For the text-containing cell, return its midpoint in (X, Y) coordinate format. 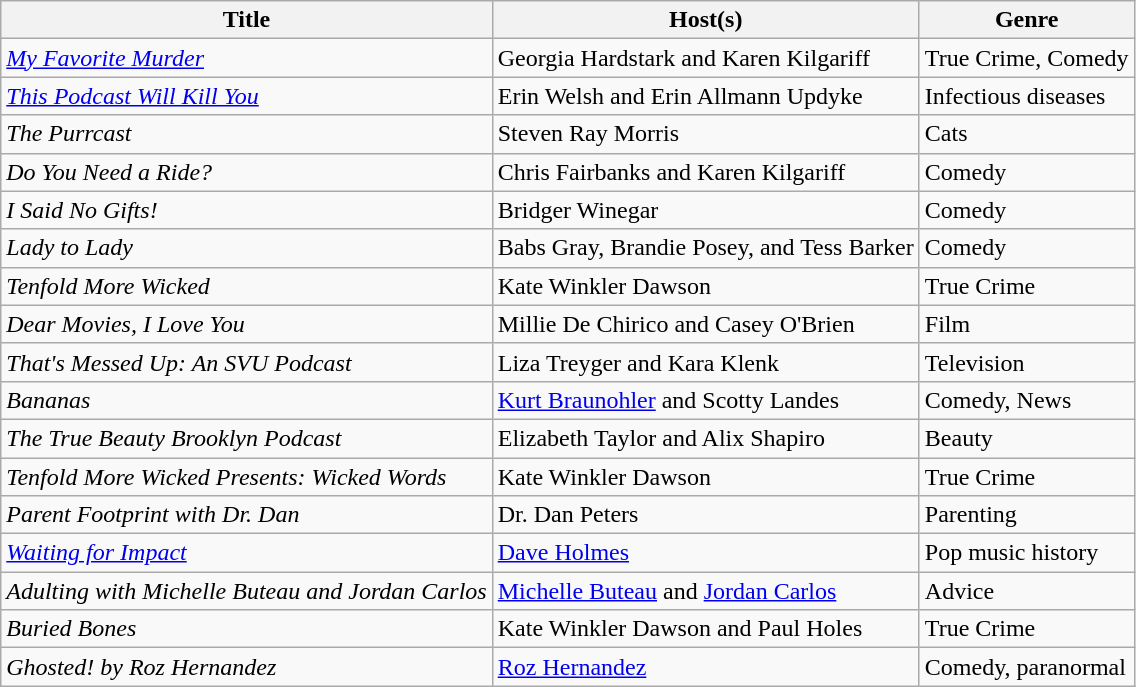
Adulting with Michelle Buteau and Jordan Carlos (246, 591)
My Favorite Murder (246, 58)
Lady to Lady (246, 248)
Kurt Braunohler and Scotty Landes (706, 400)
Georgia Hardstark and Karen Kilgariff (706, 58)
This Podcast Will Kill You (246, 96)
Tenfold More Wicked (246, 286)
Comedy, News (1026, 400)
Steven Ray Morris (706, 134)
Genre (1026, 20)
That's Messed Up: An SVU Podcast (246, 362)
Erin Welsh and Erin Allmann Updyke (706, 96)
Pop music history (1026, 553)
Kate Winkler Dawson and Paul Holes (706, 629)
Cats (1026, 134)
Ghosted! by Roz Hernandez (246, 667)
Babs Gray, Brandie Posey, and Tess Barker (706, 248)
Beauty (1026, 438)
The True Beauty Brooklyn Podcast (246, 438)
Film (1026, 324)
Comedy, paranormal (1026, 667)
Liza Treyger and Kara Klenk (706, 362)
Buried Bones (246, 629)
Do You Need a Ride? (246, 172)
True Crime, Comedy (1026, 58)
Infectious diseases (1026, 96)
Tenfold More Wicked Presents: Wicked Words (246, 477)
Chris Fairbanks and Karen Kilgariff (706, 172)
Dave Holmes (706, 553)
Elizabeth Taylor and Alix Shapiro (706, 438)
Bridger Winegar (706, 210)
Host(s) (706, 20)
Parenting (1026, 515)
I Said No Gifts! (246, 210)
Title (246, 20)
Advice (1026, 591)
Television (1026, 362)
Parent Footprint with Dr. Dan (246, 515)
The Purrcast (246, 134)
Millie De Chirico and Casey O'Brien (706, 324)
Roz Hernandez (706, 667)
Dear Movies, I Love You (246, 324)
Bananas (246, 400)
Dr. Dan Peters (706, 515)
Michelle Buteau and Jordan Carlos (706, 591)
Waiting for Impact (246, 553)
